Capture the cell that displays the provided text and extract its (X, Y) central coordinate. 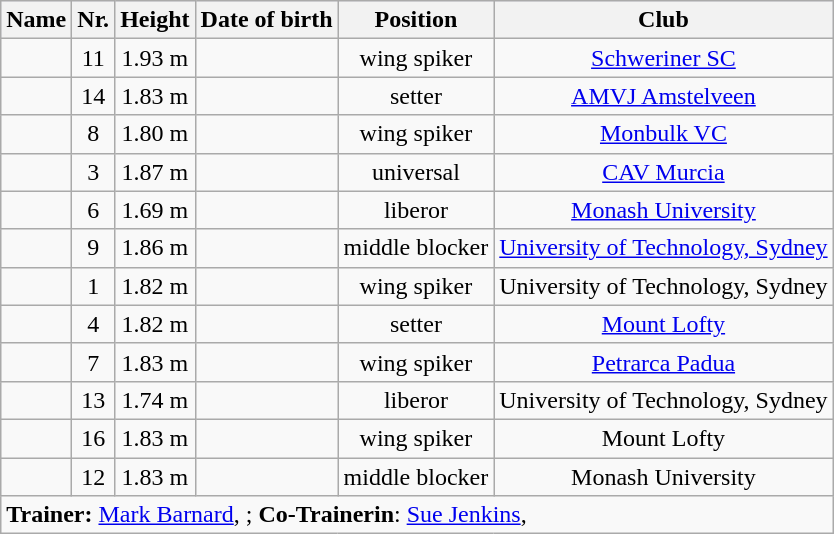
Club (664, 20)
1.86 m (155, 248)
7 (94, 362)
9 (94, 248)
Position (416, 20)
1.69 m (155, 210)
6 (94, 210)
Schweriner SC (664, 58)
4 (94, 324)
Height (155, 20)
1.74 m (155, 400)
1.80 m (155, 134)
CAV Murcia (664, 172)
12 (94, 477)
AMVJ Amstelveen (664, 96)
Nr. (94, 20)
1 (94, 286)
Trainer: Mark Barnard, ; Co-Trainerin: Sue Jenkins, (417, 515)
11 (94, 58)
13 (94, 400)
1.93 m (155, 58)
Date of birth (266, 20)
14 (94, 96)
universal (416, 172)
Monbulk VC (664, 134)
8 (94, 134)
Name (36, 20)
3 (94, 172)
1.87 m (155, 172)
Petrarca Padua (664, 362)
16 (94, 438)
